Identify which cell holds the provided text, then report its (X, Y) central coordinate. 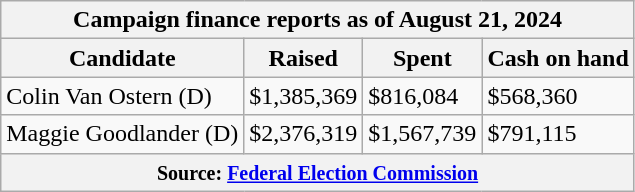
Maggie Goodlander (D) (122, 134)
Cash on hand (558, 58)
Candidate (122, 58)
$1,567,739 (422, 134)
$816,084 (422, 96)
Campaign finance reports as of August 21, 2024 (318, 20)
Spent (422, 58)
Raised (304, 58)
$1,385,369 (304, 96)
$2,376,319 (304, 134)
$791,115 (558, 134)
Source: Federal Election Commission (318, 172)
$568,360 (558, 96)
Colin Van Ostern (D) (122, 96)
